Identify which cell holds the provided text, then report its (x, y) central coordinate. 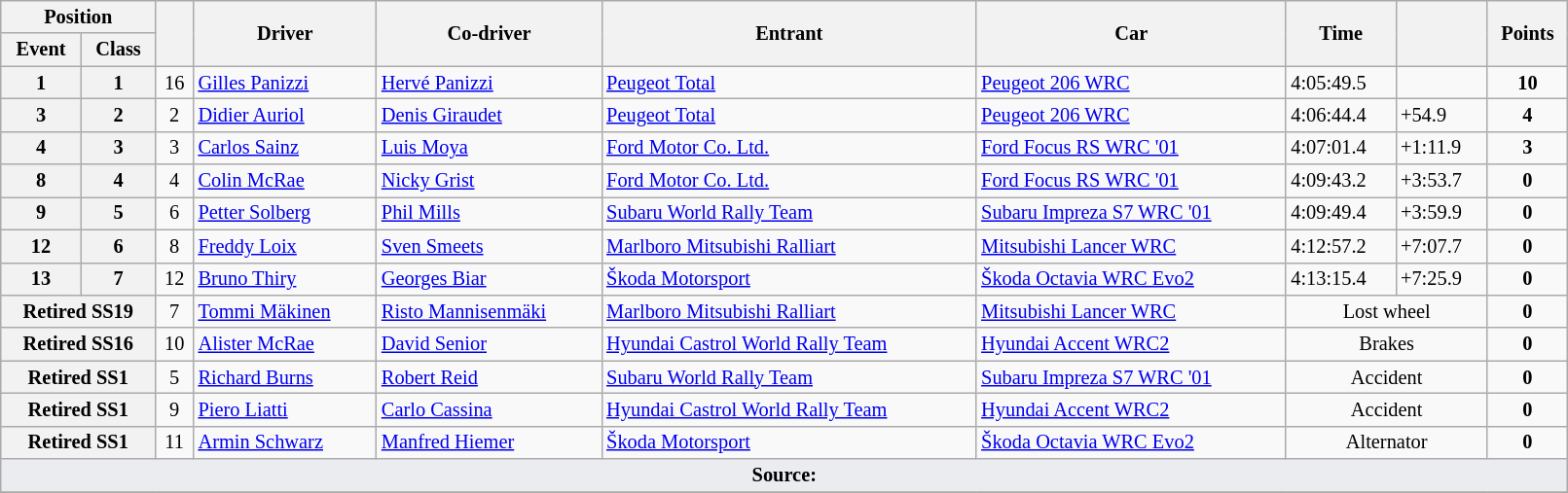
Denis Giraudet (489, 115)
4:05:49.5 (1341, 83)
Alternator (1386, 442)
4:12:57.2 (1341, 246)
Bruno Thiry (285, 279)
4:06:44.4 (1341, 115)
Position (78, 17)
Source: (784, 475)
Luis Moya (489, 148)
Phil Mills (489, 213)
Car (1131, 33)
Points (1528, 33)
Nicky Grist (489, 181)
Alister McRae (285, 344)
4:09:49.4 (1341, 213)
Robert Reid (489, 377)
Lost wheel (1386, 311)
Richard Burns (285, 377)
+3:59.9 (1441, 213)
Carlos Sainz (285, 148)
Risto Mannisenmäki (489, 311)
Time (1341, 33)
Retired SS19 (78, 311)
16 (175, 83)
4:07:01.4 (1341, 148)
13 (41, 279)
Manfred Hiemer (489, 442)
+54.9 (1441, 115)
4:13:15.4 (1341, 279)
Class (118, 50)
David Senior (489, 344)
Gilles Panizzi (285, 83)
Petter Solberg (285, 213)
Carlo Cassina (489, 409)
Co-driver (489, 33)
Armin Schwarz (285, 442)
Event (41, 50)
Retired SS16 (78, 344)
Driver (285, 33)
+1:11.9 (1441, 148)
Hervé Panizzi (489, 83)
11 (175, 442)
Tommi Mäkinen (285, 311)
4:09:43.2 (1341, 181)
Brakes (1386, 344)
Entrant (788, 33)
Freddy Loix (285, 246)
Colin McRae (285, 181)
Piero Liatti (285, 409)
Didier Auriol (285, 115)
+3:53.7 (1441, 181)
Sven Smeets (489, 246)
Georges Biar (489, 279)
+7:25.9 (1441, 279)
+7:07.7 (1441, 246)
